Search for the cell housing the specified text and yield its [X, Y] center coordinate. 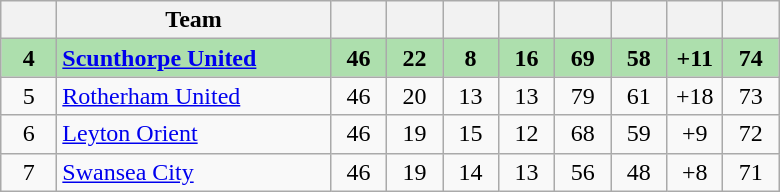
4 [29, 58]
74 [751, 58]
+8 [695, 172]
+9 [695, 134]
16 [527, 58]
Rotherham United [194, 96]
68 [583, 134]
72 [751, 134]
48 [639, 172]
Team [194, 20]
14 [470, 172]
73 [751, 96]
61 [639, 96]
Leyton Orient [194, 134]
71 [751, 172]
7 [29, 172]
79 [583, 96]
+18 [695, 96]
69 [583, 58]
Swansea City [194, 172]
8 [470, 58]
58 [639, 58]
59 [639, 134]
22 [414, 58]
+11 [695, 58]
5 [29, 96]
12 [527, 134]
56 [583, 172]
20 [414, 96]
6 [29, 134]
15 [470, 134]
Scunthorpe United [194, 58]
